Return the [x, y] coordinate for the center point of the cell that contains the specified text.  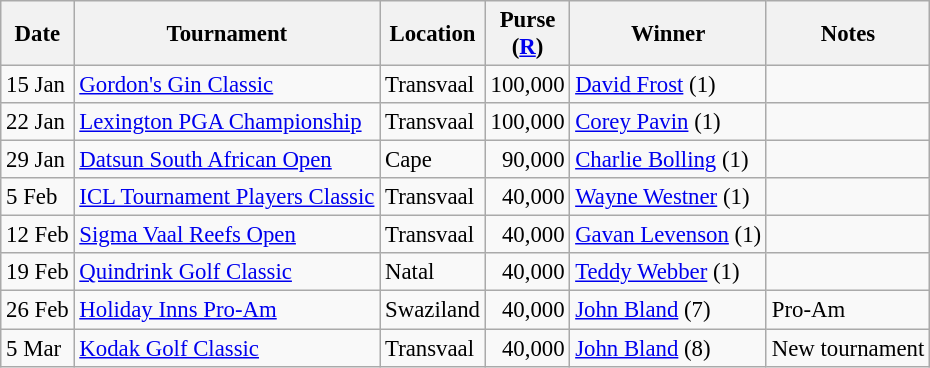
29 Jan [38, 160]
David Frost (1) [668, 85]
Lexington PGA Championship [227, 122]
John Bland (8) [668, 348]
22 Jan [38, 122]
5 Feb [38, 197]
26 Feb [38, 310]
Charlie Bolling (1) [668, 160]
Quindrink Golf Classic [227, 273]
Pro-Am [848, 310]
Notes [848, 34]
Cape [432, 160]
Location [432, 34]
5 Mar [38, 348]
Date [38, 34]
Winner [668, 34]
ICL Tournament Players Classic [227, 197]
Tournament [227, 34]
15 Jan [38, 85]
Natal [432, 273]
Swaziland [432, 310]
12 Feb [38, 235]
Datsun South African Open [227, 160]
John Bland (7) [668, 310]
Purse(R) [528, 34]
90,000 [528, 160]
Gordon's Gin Classic [227, 85]
New tournament [848, 348]
Wayne Westner (1) [668, 197]
Teddy Webber (1) [668, 273]
Kodak Golf Classic [227, 348]
Gavan Levenson (1) [668, 235]
19 Feb [38, 273]
Holiday Inns Pro-Am [227, 310]
Corey Pavin (1) [668, 122]
Sigma Vaal Reefs Open [227, 235]
